Provide the [x, y] coordinate of the cell's center where the given text is located.  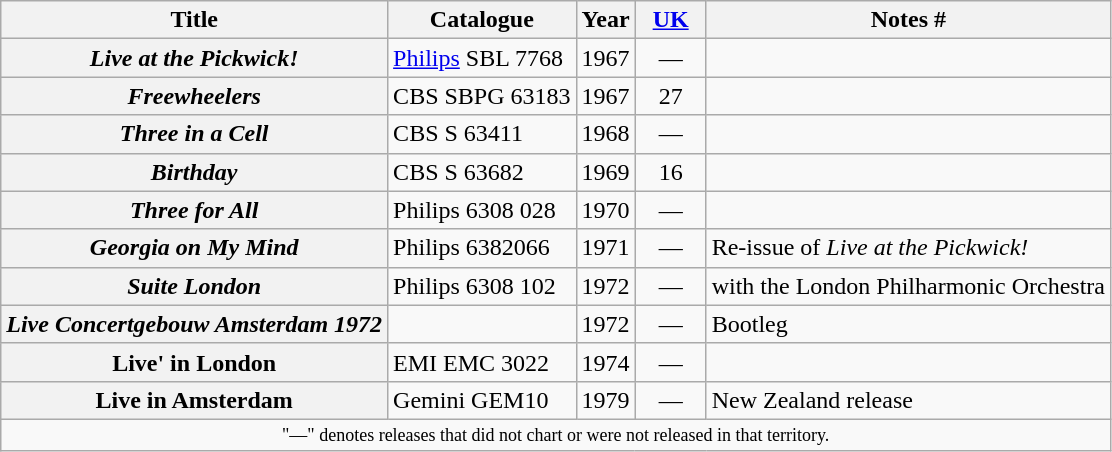
Live Concertgebouw Amsterdam 1972 [194, 324]
CBS SBPG 63183 [482, 96]
Catalogue [482, 20]
Live at the Pickwick! [194, 58]
Georgia on My Mind [194, 248]
Live' in London [194, 362]
Philips 6308 102 [482, 286]
Philips 6308 028 [482, 210]
"—" denotes releases that did not chart or were not released in that territory. [556, 434]
Title [194, 20]
Three in a Cell [194, 134]
Freewheelers [194, 96]
New Zealand release [908, 400]
Year [606, 20]
Suite London [194, 286]
1969 [606, 172]
Live in Amsterdam [194, 400]
27 [670, 96]
Birthday [194, 172]
CBS S 63682 [482, 172]
with the London Philharmonic Orchestra [908, 286]
1970 [606, 210]
Three for All [194, 210]
UK [670, 20]
16 [670, 172]
Gemini GEM10 [482, 400]
1971 [606, 248]
1974 [606, 362]
CBS S 63411 [482, 134]
Philips 6382066 [482, 248]
1968 [606, 134]
Bootleg [908, 324]
Philips SBL 7768 [482, 58]
EMI EMC 3022 [482, 362]
Re-issue of Live at the Pickwick! [908, 248]
Notes # [908, 20]
1979 [606, 400]
